Find where the given text appears and provide that cell's center as [X, Y] coordinate. 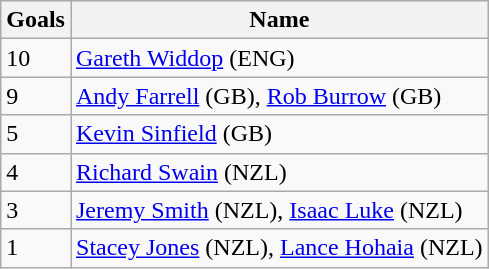
Kevin Sinfield (GB) [279, 134]
10 [36, 58]
9 [36, 96]
Name [279, 20]
Gareth Widdop (ENG) [279, 58]
Stacey Jones (NZL), Lance Hohaia (NZL) [279, 248]
Goals [36, 20]
Andy Farrell (GB), Rob Burrow (GB) [279, 96]
Richard Swain (NZL) [279, 172]
3 [36, 210]
Jeremy Smith (NZL), Isaac Luke (NZL) [279, 210]
5 [36, 134]
4 [36, 172]
1 [36, 248]
